Identify which cell holds the provided text, then report its [x, y] central coordinate. 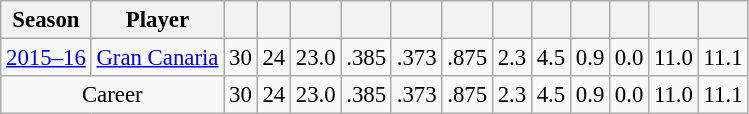
Player [158, 20]
Season [46, 20]
Gran Canaria [158, 58]
2015–16 [46, 58]
Career [112, 95]
